Find where the given text appears and provide that cell's center as [x, y] coordinate. 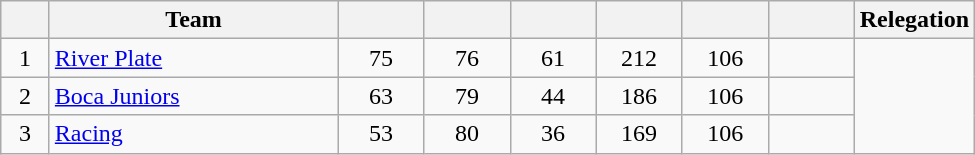
80 [467, 134]
63 [381, 96]
Team [194, 20]
1 [26, 58]
36 [553, 134]
61 [553, 58]
3 [26, 134]
186 [639, 96]
44 [553, 96]
2 [26, 96]
53 [381, 134]
River Plate [194, 58]
169 [639, 134]
75 [381, 58]
Racing [194, 134]
79 [467, 96]
212 [639, 58]
Relegation [914, 20]
Boca Juniors [194, 96]
76 [467, 58]
